Locate the cell with the specified text and output its [X, Y] center coordinate. 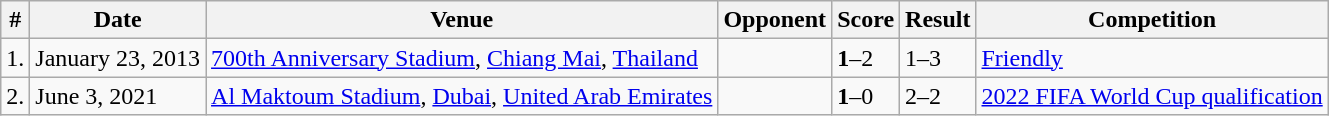
Result [938, 20]
Venue [462, 20]
1–0 [866, 96]
Score [866, 20]
1–2 [866, 58]
Friendly [1152, 58]
June 3, 2021 [118, 96]
Al Maktoum Stadium, Dubai, United Arab Emirates [462, 96]
Date [118, 20]
January 23, 2013 [118, 58]
2–2 [938, 96]
Opponent [775, 20]
1. [16, 58]
1–3 [938, 58]
2. [16, 96]
2022 FIFA World Cup qualification [1152, 96]
Competition [1152, 20]
# [16, 20]
700th Anniversary Stadium, Chiang Mai, Thailand [462, 58]
